Identify which cell holds the provided text, then report its (X, Y) central coordinate. 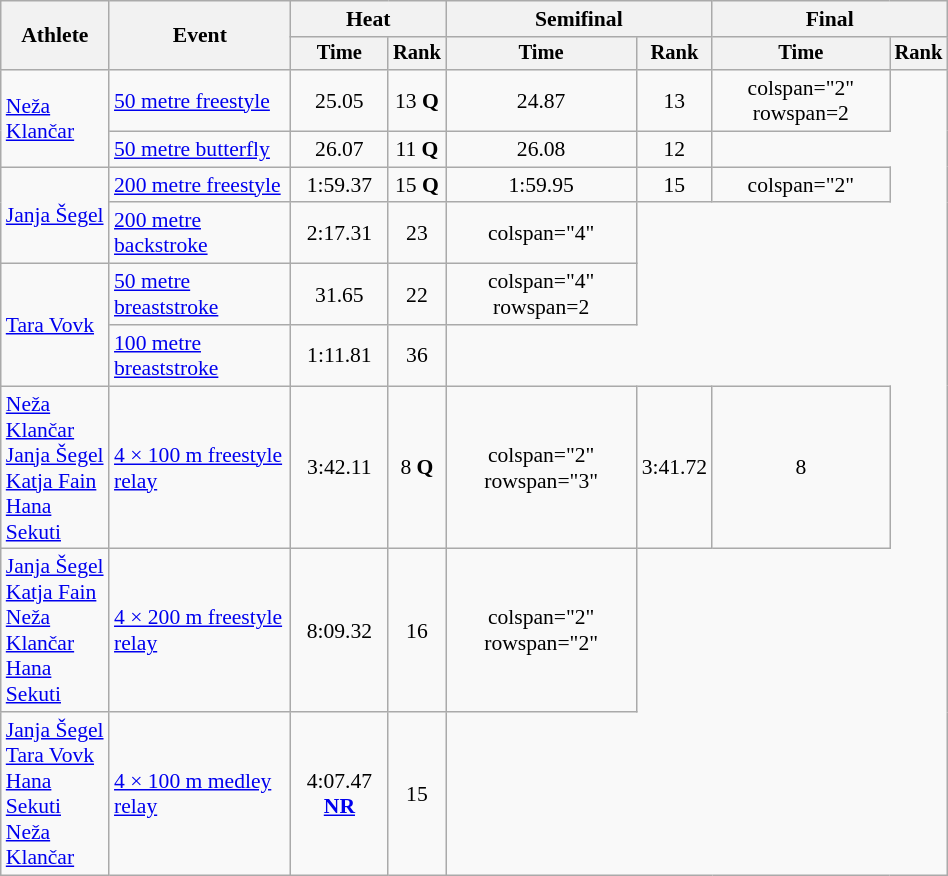
12 (674, 150)
Neža Klančar Janja Šegel Katja Fain Hana Sekuti (55, 468)
1:59.37 (340, 185)
Janja Šegel (55, 216)
200 metre freestyle (200, 185)
Event (200, 36)
26.08 (542, 150)
1:59.95 (542, 185)
25.05 (340, 100)
Final (830, 19)
Janja Šegel Tara Vovk Hana Sekuti Neža Klančar (55, 794)
8 (800, 468)
4 × 100 m freestyle relay (200, 468)
Heat (368, 19)
3:41.72 (674, 468)
colspan="2" (800, 185)
24.87 (542, 100)
colspan="2" rowspan="2" (542, 630)
Semifinal (579, 19)
22 (417, 294)
Athlete (55, 36)
31.65 (340, 294)
4 × 200 m freestyle relay (200, 630)
8 Q (417, 468)
50 metre butterfly (200, 150)
3:42.11 (340, 468)
26.07 (340, 150)
4:07.47 NR (340, 794)
colspan="4" rowspan=2 (542, 294)
colspan="2" rowspan="3" (542, 468)
1:11.81 (340, 356)
Janja ŠegelKatja Fain Neža Klančar Hana Sekuti (55, 630)
16 (417, 630)
13 (674, 100)
4 × 100 m medley relay (200, 794)
Tara Vovk (55, 325)
23 (417, 234)
50 metre breaststroke (200, 294)
11 Q (417, 150)
8:09.32 (340, 630)
colspan="2" rowspan=2 (800, 100)
200 metre backstroke (200, 234)
50 metre freestyle (200, 100)
100 metre breaststroke (200, 356)
2:17.31 (340, 234)
Neža Klančar (55, 118)
13 Q (417, 100)
colspan="4" (542, 234)
36 (417, 356)
15 Q (417, 185)
